Search for the cell housing the specified text and yield its (X, Y) center coordinate. 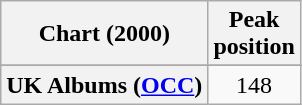
UK Albums (OCC) (104, 85)
Peakposition (254, 34)
Chart (2000) (104, 34)
148 (254, 85)
